Provide the (X, Y) coordinate of the cell's center where the given text is located.  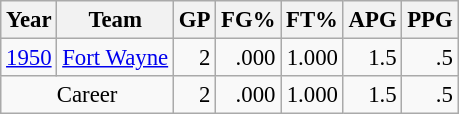
GP (194, 20)
Fort Wayne (116, 58)
Team (116, 20)
PPG (430, 20)
APG (372, 20)
FG% (248, 20)
Career (88, 95)
FT% (312, 20)
1950 (29, 58)
Year (29, 20)
